From the cell containing the given text, extract its center point as (x, y) coordinate. 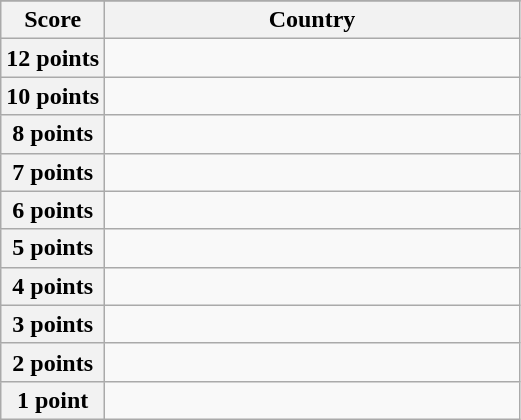
4 points (53, 286)
12 points (53, 58)
Score (53, 20)
6 points (53, 210)
7 points (53, 172)
5 points (53, 248)
1 point (53, 400)
2 points (53, 362)
8 points (53, 134)
3 points (53, 324)
Country (312, 20)
10 points (53, 96)
